Output the [X, Y] coordinate of the center of the cell containing the given text.  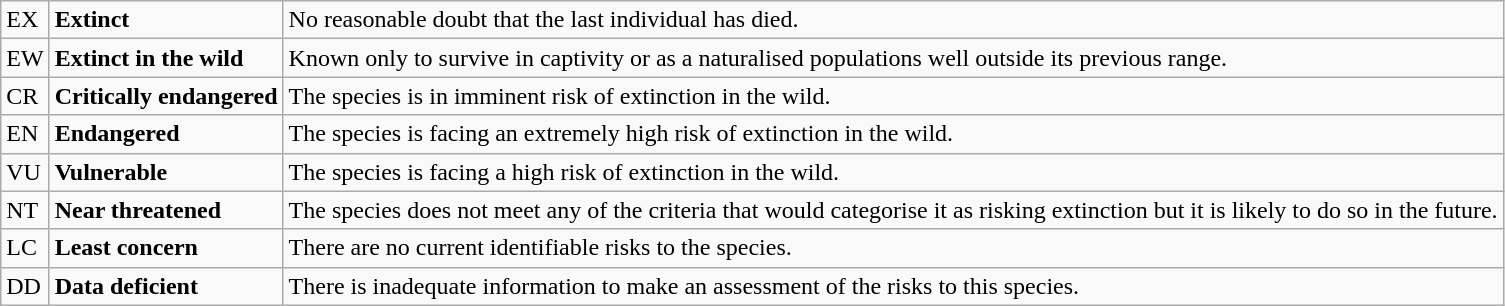
Least concern [166, 248]
EW [25, 58]
Critically endangered [166, 96]
EX [25, 20]
NT [25, 210]
Extinct in the wild [166, 58]
VU [25, 172]
CR [25, 96]
No reasonable doubt that the last individual has died. [893, 20]
There is inadequate information to make an assessment of the risks to this species. [893, 286]
Near threatened [166, 210]
Endangered [166, 134]
EN [25, 134]
Known only to survive in captivity or as a naturalised populations well outside its previous range. [893, 58]
The species is in imminent risk of extinction in the wild. [893, 96]
DD [25, 286]
The species does not meet any of the criteria that would categorise it as risking extinction but it is likely to do so in the future. [893, 210]
The species is facing an extremely high risk of extinction in the wild. [893, 134]
LC [25, 248]
The species is facing a high risk of extinction in the wild. [893, 172]
There are no current identifiable risks to the species. [893, 248]
Data deficient [166, 286]
Vulnerable [166, 172]
Extinct [166, 20]
